Capture the cell that displays the provided text and extract its [X, Y] central coordinate. 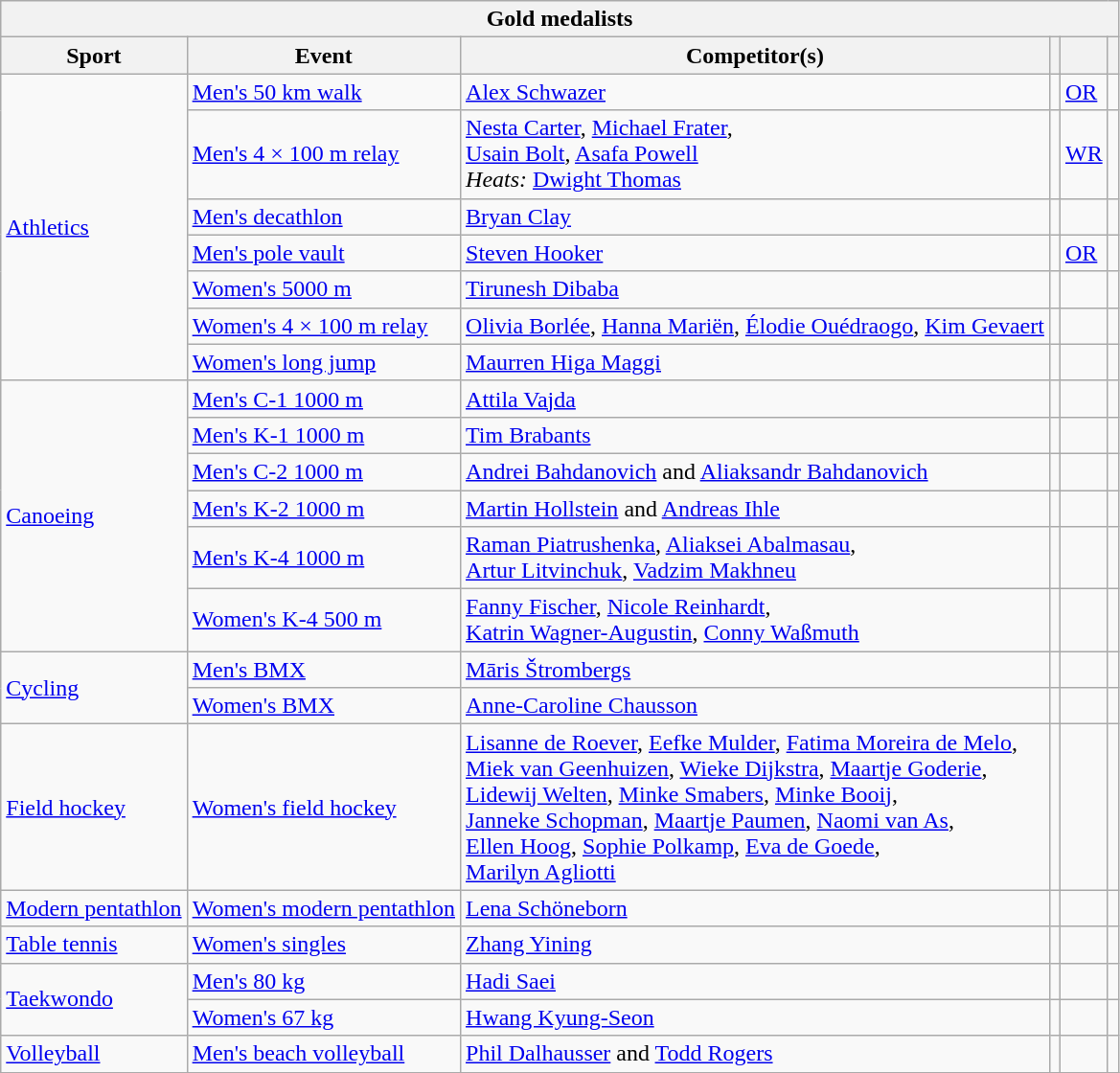
Alex Schwazer [755, 92]
Māris Štrombergs [755, 670]
Women's singles [324, 945]
Sport [94, 56]
Women's BMX [324, 706]
Men's BMX [324, 670]
Bryan Clay [755, 217]
Modern pentathlon [94, 908]
Maurren Higa Maggi [755, 362]
Men's pole vault [324, 253]
Anne-Caroline Chausson [755, 706]
Gold medalists [560, 19]
Men's 4 × 100 m relay [324, 154]
Raman Piatrushenka, Aliaksei Abalmasau,Artur Litvinchuk, Vadzim Makhneu [755, 558]
Men's 80 kg [324, 981]
Women's field hockey [324, 807]
Men's beach volleyball [324, 1054]
Men's K-2 1000 m [324, 509]
Cycling [94, 688]
Men's C-1 1000 m [324, 399]
Lena Schöneborn [755, 908]
Attila Vajda [755, 399]
Martin Hollstein and Andreas Ihle [755, 509]
Steven Hooker [755, 253]
Canoeing [94, 515]
Men's K-4 1000 m [324, 558]
Hwang Kyung-Seon [755, 1017]
Women's 67 kg [324, 1017]
Men's decathlon [324, 217]
Volleyball [94, 1054]
Athletics [94, 227]
Women's 5000 m [324, 289]
Andrei Bahdanovich and Aliaksandr Bahdanovich [755, 471]
Competitor(s) [755, 56]
Men's K-1 1000 m [324, 435]
Olivia Borlée, Hanna Mariën, Élodie Ouédraogo, Kim Gevaert [755, 326]
Phil Dalhausser and Todd Rogers [755, 1054]
Event [324, 56]
Taekwondo [94, 999]
Tirunesh Dibaba [755, 289]
Nesta Carter, Michael Frater, Usain Bolt, Asafa PowellHeats: Dwight Thomas [755, 154]
Women's modern pentathlon [324, 908]
Table tennis [94, 945]
Women's 4 × 100 m relay [324, 326]
Field hockey [94, 807]
Zhang Yining [755, 945]
Women's K-4 500 m [324, 621]
Men's 50 km walk [324, 92]
WR [1084, 154]
Women's long jump [324, 362]
Tim Brabants [755, 435]
Hadi Saei [755, 981]
Fanny Fischer, Nicole Reinhardt,Katrin Wagner-Augustin, Conny Waßmuth [755, 621]
Men's C-2 1000 m [324, 471]
